Locate the cell with the specified text and output its (x, y) center coordinate. 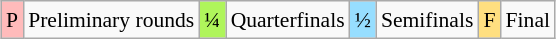
F (489, 20)
½ (363, 20)
Preliminary rounds (111, 20)
Final (528, 20)
Semifinals (427, 20)
Quarterfinals (288, 20)
P (12, 20)
¼ (212, 20)
